Provide the [x, y] coordinate of the cell's center where the given text is located.  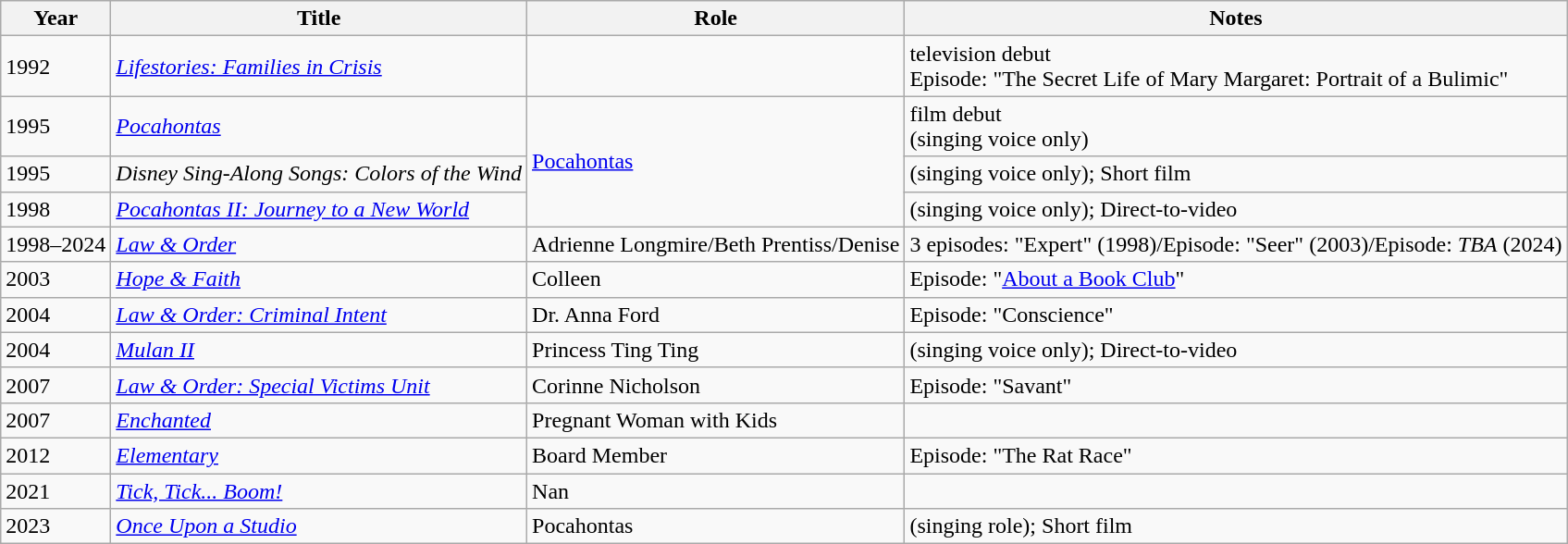
2003 [56, 279]
Mulan II [319, 350]
Episode: "About a Book Club" [1236, 279]
Dr. Anna Ford [716, 315]
Law & Order: Special Victims Unit [319, 385]
television debutEpisode: "The Secret Life of Mary Margaret: Portrait of a Bulimic" [1236, 67]
Tick, Tick... Boom! [319, 491]
Episode: "Savant" [1236, 385]
3 episodes: "Expert" (1998)/Episode: "Seer" (2003)/Episode: TBA (2024) [1236, 244]
2021 [56, 491]
1998 [56, 209]
Elementary [319, 455]
Colleen [716, 279]
Corinne Nicholson [716, 385]
Once Upon a Studio [319, 526]
Board Member [716, 455]
Episode: "Conscience" [1236, 315]
Adrienne Longmire/Beth Prentiss/Denise [716, 244]
Title [319, 19]
Role [716, 19]
Disney Sing-Along Songs: Colors of the Wind [319, 174]
Pocahontas II: Journey to a New World [319, 209]
Hope & Faith [319, 279]
Year [56, 19]
1992 [56, 67]
Princess Ting Ting [716, 350]
(singing voice only); Short film [1236, 174]
Lifestories: Families in Crisis [319, 67]
Nan [716, 491]
Pregnant Woman with Kids [716, 420]
film debut(singing voice only) [1236, 126]
Law & Order: Criminal Intent [319, 315]
2023 [56, 526]
2012 [56, 455]
1998–2024 [56, 244]
(singing role); Short film [1236, 526]
Episode: "The Rat Race" [1236, 455]
Enchanted [319, 420]
Law & Order [319, 244]
Notes [1236, 19]
